Search for the cell housing the specified text and yield its (X, Y) center coordinate. 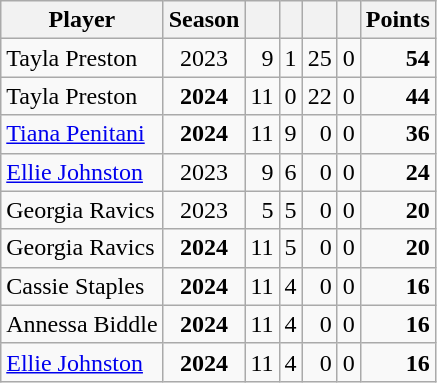
24 (398, 172)
25 (320, 58)
Tiana Penitani (82, 134)
Annessa Biddle (82, 324)
6 (290, 172)
Points (398, 20)
1 (290, 58)
44 (398, 96)
Season (204, 20)
36 (398, 134)
Player (82, 20)
22 (320, 96)
54 (398, 58)
Cassie Staples (82, 286)
